Identify which cell holds the provided text, then report its [x, y] central coordinate. 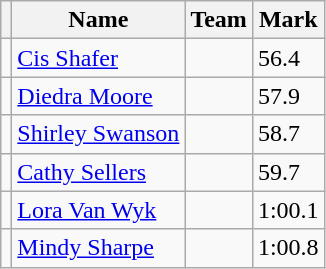
Lora Van Wyk [98, 210]
58.7 [288, 134]
1:00.8 [288, 248]
57.9 [288, 96]
Mindy Sharpe [98, 248]
Mark [288, 20]
Name [98, 20]
Cis Shafer [98, 58]
59.7 [288, 172]
56.4 [288, 58]
1:00.1 [288, 210]
Team [219, 20]
Diedra Moore [98, 96]
Shirley Swanson [98, 134]
Cathy Sellers [98, 172]
